From the cell containing the given text, extract its center point as (x, y) coordinate. 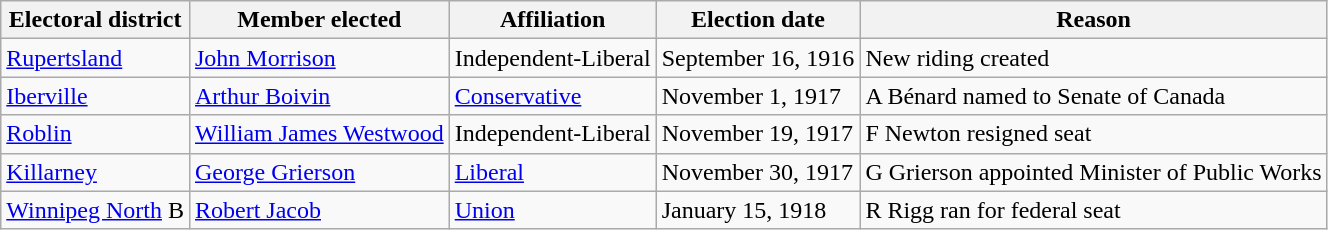
Electoral district (96, 20)
Rupertsland (96, 58)
Roblin (96, 134)
Reason (1094, 20)
William James Westwood (319, 134)
Killarney (96, 172)
Iberville (96, 96)
Arthur Boivin (319, 96)
New riding created (1094, 58)
Member elected (319, 20)
Election date (758, 20)
George Grierson (319, 172)
November 19, 1917 (758, 134)
September 16, 1916 (758, 58)
November 1, 1917 (758, 96)
R Rigg ran for federal seat (1094, 210)
Conservative (552, 96)
A Bénard named to Senate of Canada (1094, 96)
Winnipeg North B (96, 210)
John Morrison (319, 58)
November 30, 1917 (758, 172)
F Newton resigned seat (1094, 134)
Affiliation (552, 20)
G Grierson appointed Minister of Public Works (1094, 172)
Liberal (552, 172)
Robert Jacob (319, 210)
Union (552, 210)
January 15, 1918 (758, 210)
